For the text-containing cell, return its midpoint in (x, y) coordinate format. 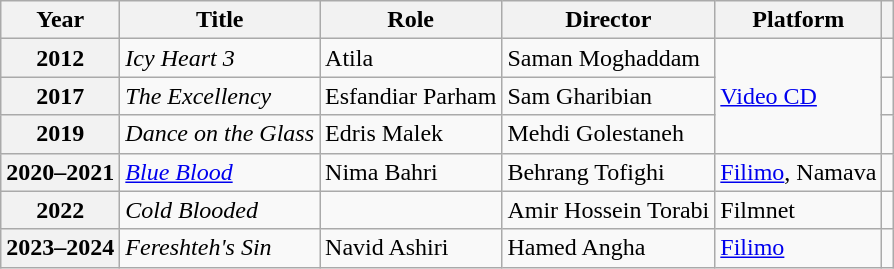
Navid Ashiri (411, 248)
2019 (60, 134)
Esfandiar Parham (411, 96)
Filimo, Namava (798, 172)
Saman Moghaddam (608, 58)
Atila (411, 58)
Video CD (798, 96)
Hamed Angha (608, 248)
Fereshteh's Sin (220, 248)
Behrang Tofighi (608, 172)
Role (411, 20)
Nima Bahri (411, 172)
Sam Gharibian (608, 96)
Cold Blooded (220, 210)
Dance on the Glass (220, 134)
The Excellency (220, 96)
Icy Heart 3 (220, 58)
2017 (60, 96)
Blue Blood (220, 172)
Director (608, 20)
Title (220, 20)
Amir Hossein Torabi (608, 210)
Year (60, 20)
Filmnet (798, 210)
2023–2024 (60, 248)
Edris Malek (411, 134)
Mehdi Golestaneh (608, 134)
2020–2021 (60, 172)
Platform (798, 20)
2022 (60, 210)
2012 (60, 58)
Filimo (798, 248)
